Pinpoint the cell where the given text exists, returning its [x, y] midpoint coordinate. 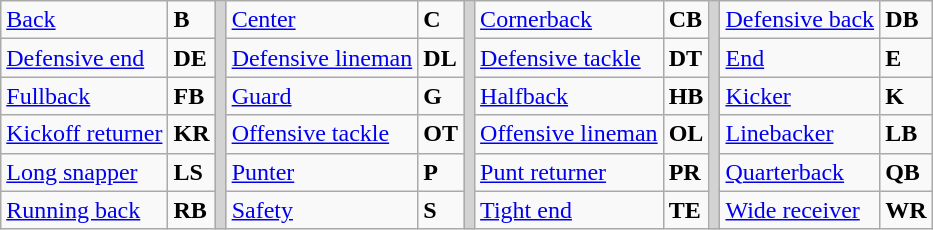
OL [686, 134]
DE [192, 58]
K [906, 96]
Defensive back [800, 20]
Safety [322, 210]
B [192, 20]
P [441, 172]
Punt returner [570, 172]
Defensive tackle [570, 58]
CB [686, 20]
Tight end [570, 210]
WR [906, 210]
PR [686, 172]
Back [84, 20]
FB [192, 96]
LB [906, 134]
Running back [84, 210]
Long snapper [84, 172]
DB [906, 20]
Cornerback [570, 20]
Kickoff returner [84, 134]
Offensive lineman [570, 134]
C [441, 20]
QB [906, 172]
Linebacker [800, 134]
KR [192, 134]
OT [441, 134]
Defensive end [84, 58]
End [800, 58]
RB [192, 210]
TE [686, 210]
Offensive tackle [322, 134]
Quarterback [800, 172]
Halfback [570, 96]
LS [192, 172]
HB [686, 96]
Defensive lineman [322, 58]
Kicker [800, 96]
Wide receiver [800, 210]
DL [441, 58]
Center [322, 20]
DT [686, 58]
E [906, 58]
Punter [322, 172]
Fullback [84, 96]
S [441, 210]
Guard [322, 96]
G [441, 96]
